Pinpoint the cell where the given text exists, returning its (X, Y) midpoint coordinate. 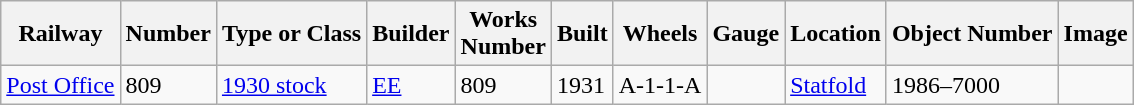
Location (836, 34)
Built (582, 34)
Railway (60, 34)
Number (168, 34)
Post Office (60, 85)
EE (411, 85)
Statfold (836, 85)
1986–7000 (972, 85)
WorksNumber (503, 34)
Type or Class (291, 34)
Object Number (972, 34)
A-1-1-A (660, 85)
Gauge (746, 34)
Wheels (660, 34)
Builder (411, 34)
1931 (582, 85)
Image (1096, 34)
1930 stock (291, 85)
